Scan for the cell matching the given text and deliver its (x, y) coordinate at center. 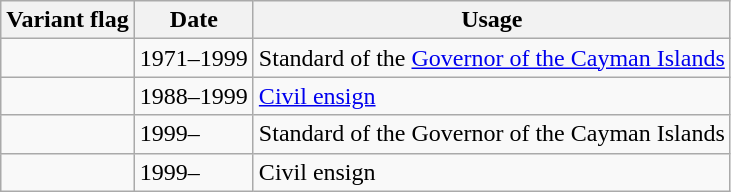
1971–1999 (194, 58)
Date (194, 20)
Variant flag (68, 20)
1988–1999 (194, 96)
Usage (492, 20)
